Return [X, Y] of the center of cell containing provided text 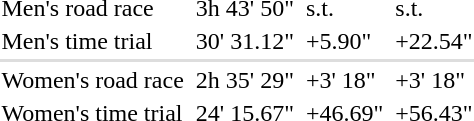
Men's time trial [92, 41]
Women's road race [92, 80]
+22.54" [434, 41]
2h 35' 29" [244, 80]
+5.90" [344, 41]
30' 31.12" [244, 41]
